Output the (x, y) coordinate of the center of the cell containing the given text.  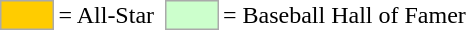
= All-Star (106, 15)
